Detect which cell encompasses the target text, then output its (X, Y) center coordinate. 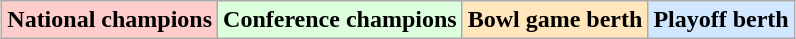
Bowl game berth (555, 20)
Playoff berth (721, 20)
National champions (110, 20)
Conference champions (340, 20)
